Pinpoint the cell where the given text exists, returning its [x, y] midpoint coordinate. 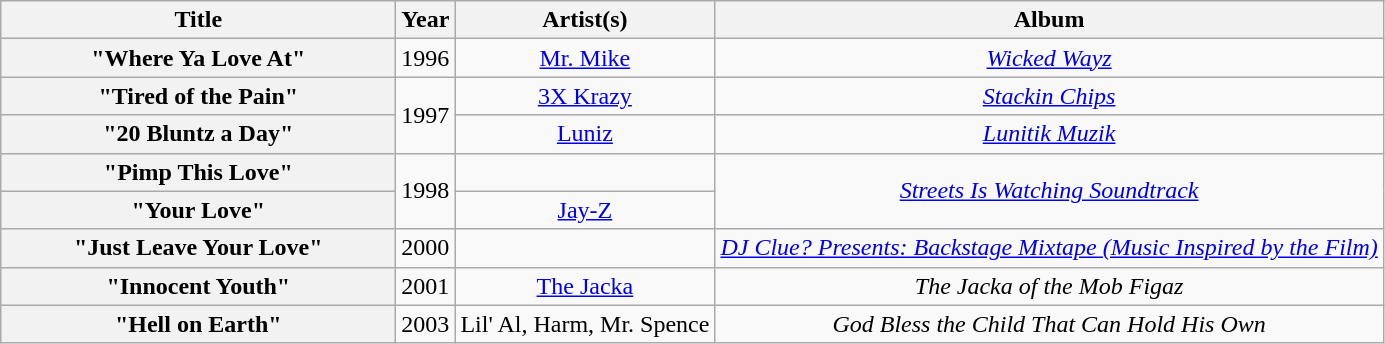
Year [426, 20]
"Your Love" [198, 210]
Jay-Z [585, 210]
Luniz [585, 134]
2003 [426, 324]
Lil' Al, Harm, Mr. Spence [585, 324]
2001 [426, 286]
"Innocent Youth" [198, 286]
Streets Is Watching Soundtrack [1049, 191]
"Pimp This Love" [198, 172]
Artist(s) [585, 20]
Album [1049, 20]
1996 [426, 58]
2000 [426, 248]
1997 [426, 115]
Title [198, 20]
Wicked Wayz [1049, 58]
The Jacka of the Mob Figaz [1049, 286]
DJ Clue? Presents: Backstage Mixtape (Music Inspired by the Film) [1049, 248]
"Just Leave Your Love" [198, 248]
1998 [426, 191]
Mr. Mike [585, 58]
"Where Ya Love At" [198, 58]
Stackin Chips [1049, 96]
God Bless the Child That Can Hold His Own [1049, 324]
"Tired of the Pain" [198, 96]
3X Krazy [585, 96]
Lunitik Muzik [1049, 134]
"Hell on Earth" [198, 324]
The Jacka [585, 286]
"20 Bluntz a Day" [198, 134]
